Return the (x, y) coordinate for the center point of the cell that contains the specified text.  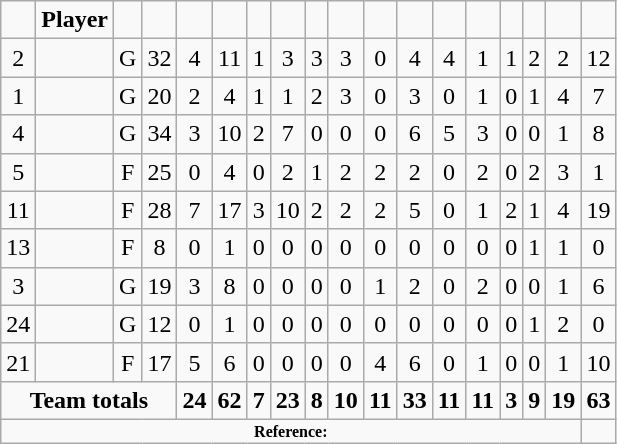
34 (160, 134)
32 (160, 58)
21 (18, 362)
23 (288, 400)
25 (160, 172)
62 (230, 400)
13 (18, 248)
63 (598, 400)
28 (160, 210)
33 (414, 400)
9 (534, 400)
Team totals (89, 400)
Reference: (291, 431)
20 (160, 96)
Player (75, 20)
